Scan for the cell matching the given text and deliver its [x, y] coordinate at center. 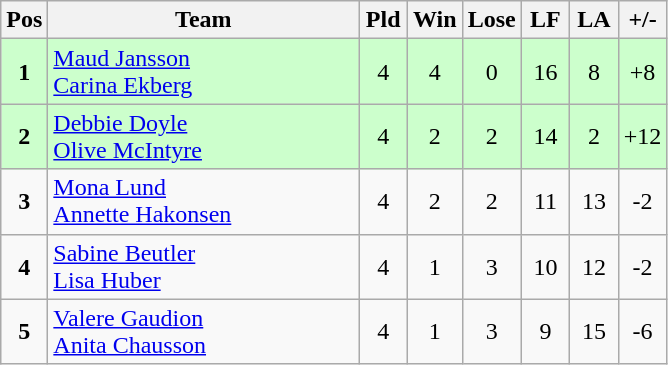
LA [594, 20]
LF [546, 20]
15 [594, 332]
9 [546, 332]
12 [594, 266]
+/- [642, 20]
Debbie Doyle Olive McIntyre [204, 136]
Maud Jansson Carina Ekberg [204, 72]
+12 [642, 136]
Pos [24, 20]
Team [204, 20]
-6 [642, 332]
14 [546, 136]
13 [594, 202]
Lose [492, 20]
16 [546, 72]
Valere Gaudion Anita Chausson [204, 332]
10 [546, 266]
+8 [642, 72]
Win [434, 20]
11 [546, 202]
8 [594, 72]
0 [492, 72]
5 [24, 332]
Sabine Beutler Lisa Huber [204, 266]
Mona Lund Annette Hakonsen [204, 202]
Pld [384, 20]
